Detect which cell encompasses the target text, then output its [X, Y] center coordinate. 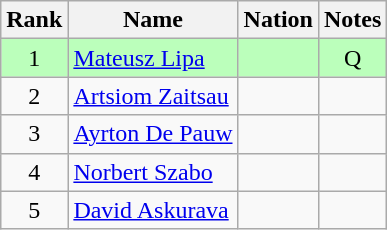
1 [34, 58]
2 [34, 96]
4 [34, 172]
Q [352, 58]
Norbert Szabo [153, 172]
Notes [352, 20]
David Askurava [153, 210]
Name [153, 20]
Rank [34, 20]
Ayrton De Pauw [153, 134]
5 [34, 210]
Nation [278, 20]
Mateusz Lipa [153, 58]
Artsiom Zaitsau [153, 96]
3 [34, 134]
